Return the [x, y] coordinate for the center point of the cell that contains the specified text.  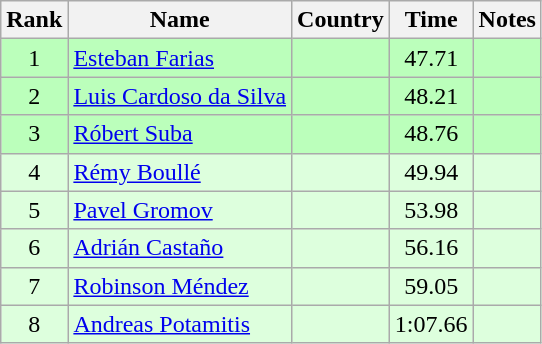
Luis Cardoso da Silva [180, 96]
Country [341, 20]
Time [431, 20]
49.94 [431, 172]
3 [34, 134]
47.71 [431, 58]
2 [34, 96]
Name [180, 20]
Andreas Potamitis [180, 324]
4 [34, 172]
Rémy Boullé [180, 172]
Adrián Castaño [180, 248]
8 [34, 324]
1 [34, 58]
Esteban Farias [180, 58]
7 [34, 286]
1:07.66 [431, 324]
5 [34, 210]
48.21 [431, 96]
Pavel Gromov [180, 210]
56.16 [431, 248]
Rank [34, 20]
Robinson Méndez [180, 286]
59.05 [431, 286]
53.98 [431, 210]
48.76 [431, 134]
6 [34, 248]
Notes [507, 20]
Róbert Suba [180, 134]
